Search for the cell housing the specified text and yield its (x, y) center coordinate. 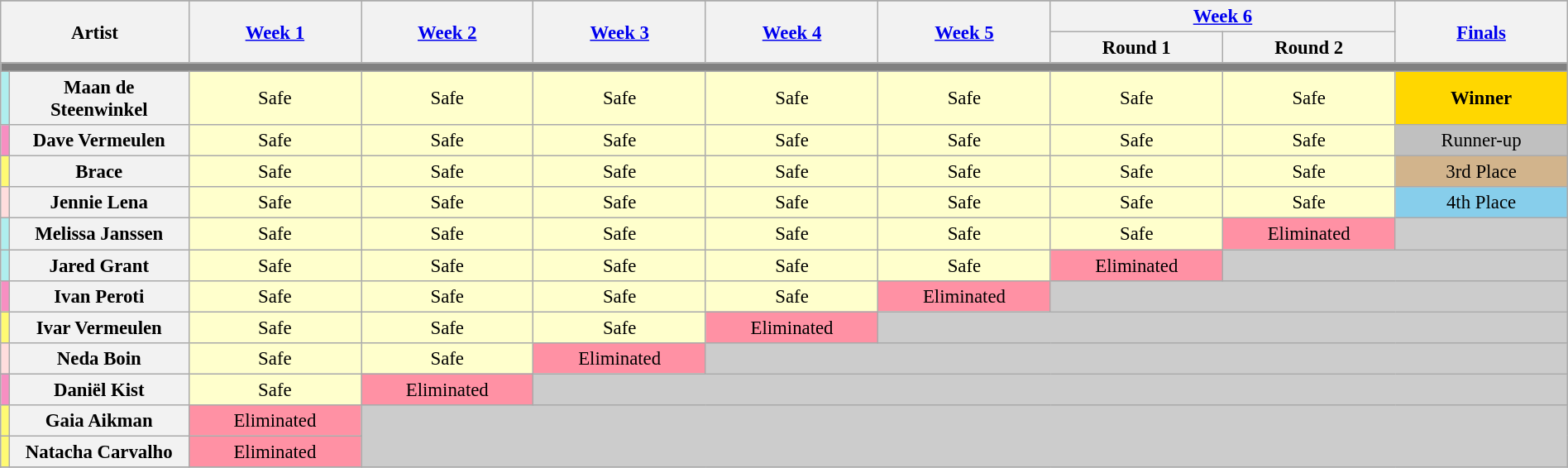
Week 5 (964, 31)
Week 1 (275, 31)
Week 6 (1222, 17)
Winner (1481, 99)
Week 4 (791, 31)
Jennie Lena (99, 203)
Round 1 (1136, 48)
Finals (1481, 31)
Week 2 (447, 31)
Artist (94, 31)
Runner-up (1481, 141)
Melissa Janssen (99, 234)
Daniël Kist (99, 389)
Jared Grant (99, 265)
Round 2 (1308, 48)
Natacha Carvalho (99, 451)
Ivan Peroti (99, 296)
Gaia Aikman (99, 421)
Brace (99, 172)
Week 3 (619, 31)
4th Place (1481, 203)
Dave Vermeulen (99, 141)
Ivar Vermeulen (99, 327)
Neda Boin (99, 358)
Maan de Steenwinkel (99, 99)
3rd Place (1481, 172)
